Capture the cell that displays the provided text and extract its [x, y] central coordinate. 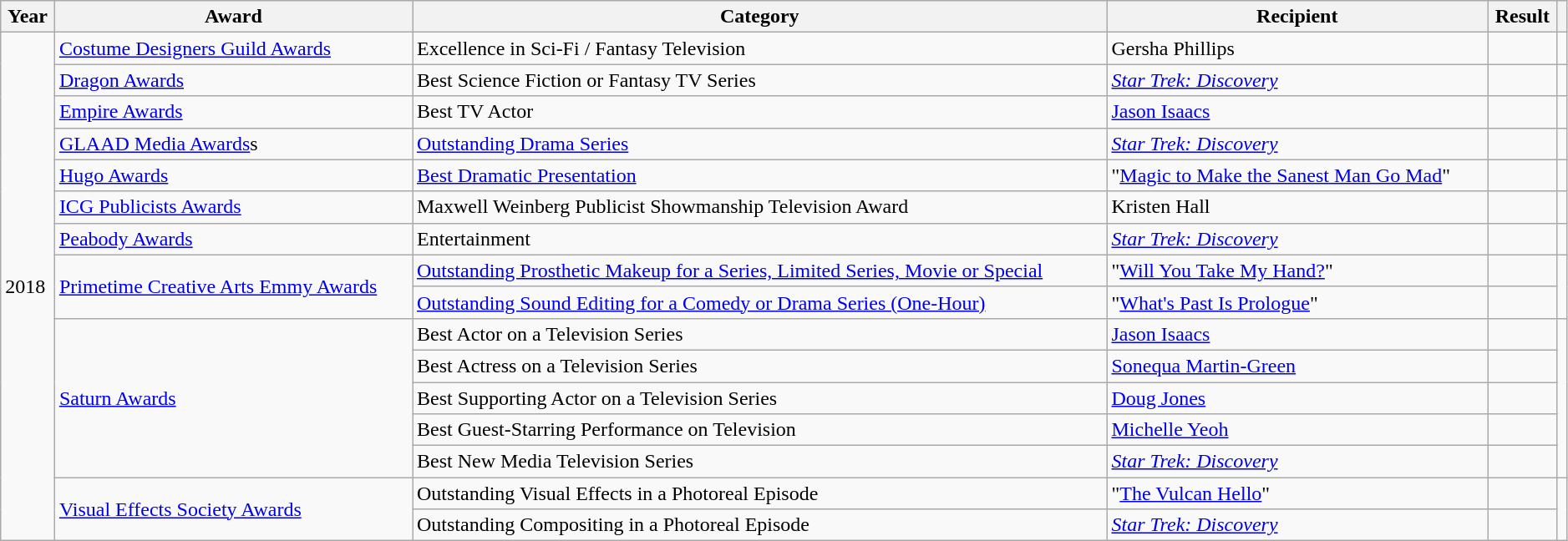
Outstanding Drama Series [760, 144]
Doug Jones [1297, 398]
Best Dramatic Presentation [760, 175]
Maxwell Weinberg Publicist Showmanship Television Award [760, 207]
Category [760, 17]
Outstanding Prosthetic Makeup for a Series, Limited Series, Movie or Special [760, 270]
Best Actress on a Television Series [760, 366]
Best Guest-Starring Performance on Television [760, 430]
GLAAD Media Awardss [233, 144]
Costume Designers Guild Awards [233, 48]
Best Actor on a Television Series [760, 334]
Michelle Yeoh [1297, 430]
Year [28, 17]
2018 [28, 287]
"What's Past Is Prologue" [1297, 302]
"The Vulcan Hello" [1297, 493]
"Magic to Make the Sanest Man Go Mad" [1297, 175]
Gersha Phillips [1297, 48]
Best Supporting Actor on a Television Series [760, 398]
ICG Publicists Awards [233, 207]
Best Science Fiction or Fantasy TV Series [760, 80]
Outstanding Visual Effects in a Photoreal Episode [760, 493]
Sonequa Martin-Green [1297, 366]
Hugo Awards [233, 175]
Excellence in Sci-Fi / Fantasy Television [760, 48]
Saturn Awards [233, 397]
"Will You Take My Hand?" [1297, 270]
Best New Media Television Series [760, 462]
Best TV Actor [760, 112]
Award [233, 17]
Entertainment [760, 239]
Dragon Awards [233, 80]
Primetime Creative Arts Emmy Awards [233, 286]
Kristen Hall [1297, 207]
Recipient [1297, 17]
Visual Effects Society Awards [233, 509]
Peabody Awards [233, 239]
Result [1523, 17]
Outstanding Sound Editing for a Comedy or Drama Series (One-Hour) [760, 302]
Empire Awards [233, 112]
Outstanding Compositing in a Photoreal Episode [760, 525]
